Detect which cell encompasses the target text, then output its [x, y] center coordinate. 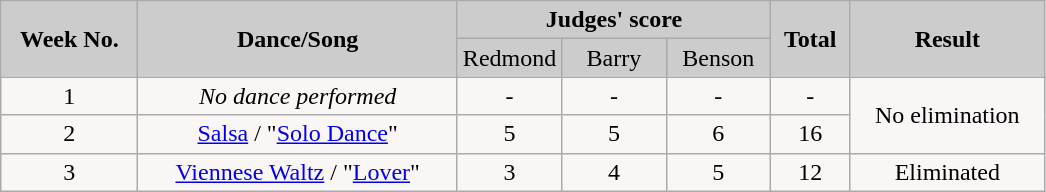
6 [718, 134]
No elimination [948, 115]
Redmond [509, 58]
Judges' score [614, 20]
12 [810, 172]
Eliminated [948, 172]
Result [948, 39]
Barry [614, 58]
1 [70, 96]
Dance/Song [298, 39]
Salsa / "Solo Dance" [298, 134]
2 [70, 134]
Viennese Waltz / "Lover" [298, 172]
No dance performed [298, 96]
16 [810, 134]
4 [614, 172]
Week No. [70, 39]
Benson [718, 58]
Total [810, 39]
